Locate the cell with the specified text and output its (X, Y) center coordinate. 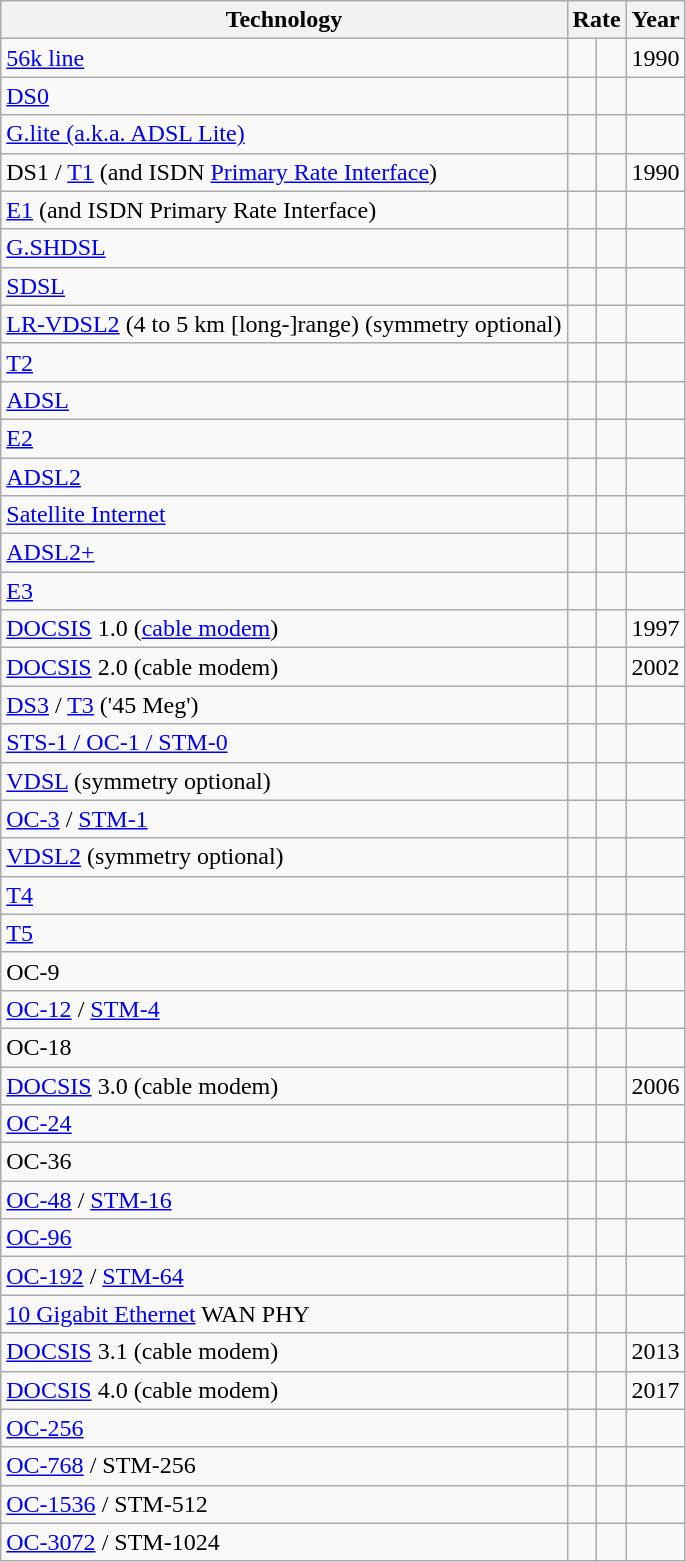
DS1 / T1 (and ISDN Primary Rate Interface) (284, 172)
T2 (284, 362)
2006 (656, 1085)
VDSL (symmetry optional) (284, 781)
DOCSIS 2.0 (cable modem) (284, 667)
OC-96 (284, 1238)
OC-3 / STM-1 (284, 819)
OC-48 / STM-16 (284, 1200)
SDSL (284, 286)
OC-3072 / STM-1024 (284, 1542)
DOCSIS 3.0 (cable modem) (284, 1085)
ADSL2+ (284, 553)
Year (656, 20)
1997 (656, 629)
2013 (656, 1352)
LR-VDSL2 (4 to 5 km [long-]range) (symmetry optional) (284, 324)
G.SHDSL (284, 248)
STS-1 / OC-1 / STM-0 (284, 743)
ADSL2 (284, 477)
OC-768 / STM-256 (284, 1466)
OC-24 (284, 1124)
OC-9 (284, 971)
ADSL (284, 400)
10 Gigabit Ethernet WAN PHY (284, 1314)
OC-18 (284, 1047)
2002 (656, 667)
OC-192 / STM-64 (284, 1276)
DS0 (284, 96)
E3 (284, 591)
OC-256 (284, 1428)
E2 (284, 438)
DOCSIS 1.0 (cable modem) (284, 629)
Rate (596, 20)
OC-36 (284, 1162)
DS3 / T3 ('45 Meg') (284, 705)
VDSL2 (symmetry optional) (284, 857)
OC-1536 / STM-512 (284, 1504)
Satellite Internet (284, 515)
T4 (284, 895)
T5 (284, 933)
Technology (284, 20)
2017 (656, 1390)
E1 (and ISDN Primary Rate Interface) (284, 210)
DOCSIS 3.1 (cable modem) (284, 1352)
OC-12 / STM-4 (284, 1009)
DOCSIS 4.0 (cable modem) (284, 1390)
G.lite (a.k.a. ADSL Lite) (284, 134)
56k line (284, 58)
